Detect which cell encompasses the target text, then output its (X, Y) center coordinate. 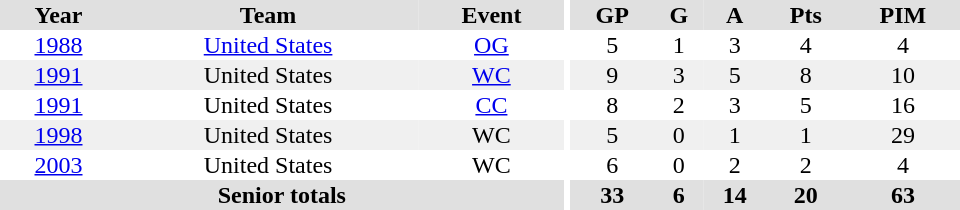
16 (903, 105)
A (735, 15)
2003 (58, 165)
Pts (806, 15)
PIM (903, 15)
G (679, 15)
1998 (58, 135)
10 (903, 75)
1988 (58, 45)
CC (492, 105)
GP (612, 15)
Year (58, 15)
14 (735, 195)
63 (903, 195)
9 (612, 75)
Senior totals (282, 195)
OG (492, 45)
33 (612, 195)
Event (492, 15)
Team (268, 15)
20 (806, 195)
29 (903, 135)
